Extract the (x, y) coordinate from the center of the cell holding the provided text.  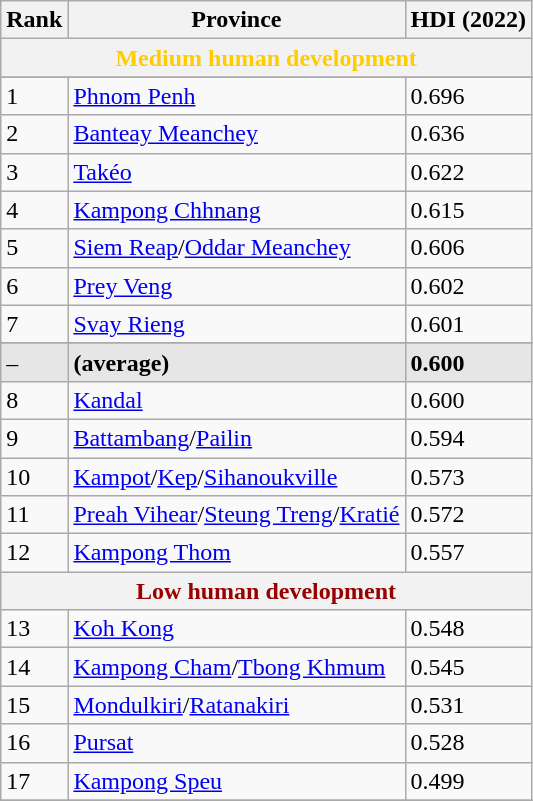
Pursat (236, 743)
0.594 (468, 438)
0.636 (468, 134)
0.528 (468, 743)
Low human development (266, 591)
14 (34, 667)
0.602 (468, 286)
6 (34, 286)
10 (34, 477)
8 (34, 400)
0.573 (468, 477)
2 (34, 134)
9 (34, 438)
Battambang/Pailin (236, 438)
0.622 (468, 172)
0.531 (468, 705)
Kampong Chhnang (236, 210)
17 (34, 781)
Svay Rieng (236, 324)
Banteay Meanchey (236, 134)
Kampong Speu (236, 781)
0.545 (468, 667)
0.499 (468, 781)
Phnom Penh (236, 96)
Kandal (236, 400)
0.601 (468, 324)
0.615 (468, 210)
Preah Vihear/Steung Treng/Kratié (236, 515)
HDI (2022) (468, 20)
Siem Reap/Oddar Meanchey (236, 248)
4 (34, 210)
Rank (34, 20)
0.557 (468, 553)
Takéo (236, 172)
0.548 (468, 629)
Koh Kong (236, 629)
11 (34, 515)
Mondulkiri/Ratanakiri (236, 705)
Province (236, 20)
0.572 (468, 515)
0.606 (468, 248)
Medium human development (266, 58)
16 (34, 743)
Prey Veng (236, 286)
Kampot/Kep/Sihanoukville (236, 477)
1 (34, 96)
5 (34, 248)
15 (34, 705)
Kampong Cham/Tbong Khmum (236, 667)
13 (34, 629)
Kampong Thom (236, 553)
0.696 (468, 96)
7 (34, 324)
3 (34, 172)
12 (34, 553)
– (34, 362)
(average) (236, 362)
